Detect which cell encompasses the target text, then output its (X, Y) center coordinate. 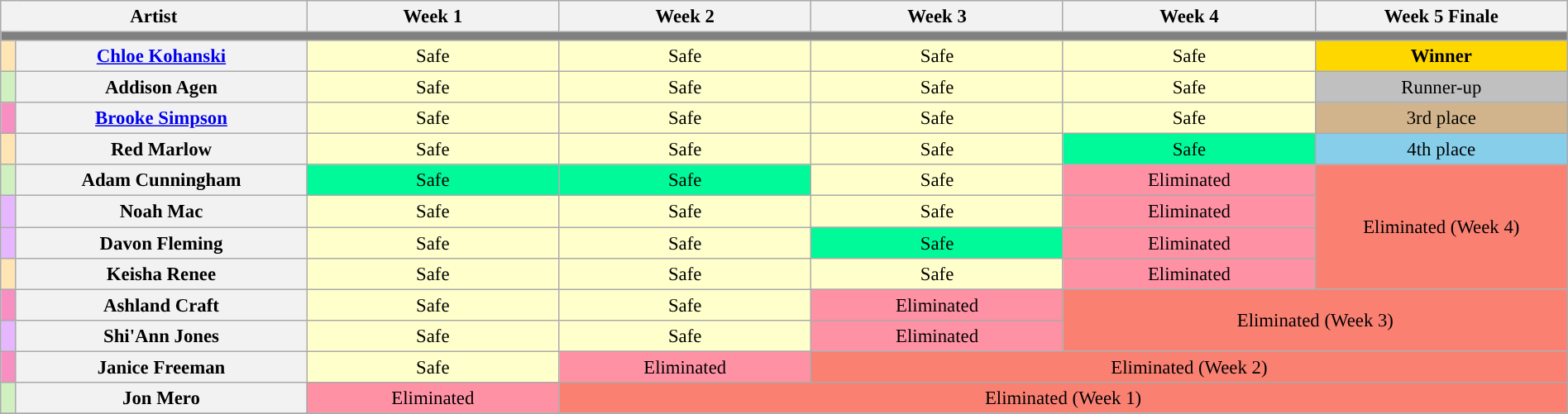
4th place (1441, 150)
Week 1 (433, 17)
Chloe Kohanski (161, 56)
Week 2 (685, 17)
Runner-up (1441, 88)
Jon Mero (161, 398)
Janice Freeman (161, 367)
Red Marlow (161, 150)
Week 3 (938, 17)
Artist (154, 17)
Winner (1441, 56)
Noah Mac (161, 212)
Addison Agen (161, 88)
Shi'Ann Jones (161, 335)
3rd place (1441, 118)
Brooke Simpson (161, 118)
Eliminated (Week 2) (1189, 367)
Eliminated (Week 4) (1441, 227)
Eliminated (Week 3) (1315, 321)
Eliminated (Week 1) (1064, 398)
Ashland Craft (161, 305)
Keisha Renee (161, 274)
Adam Cunningham (161, 181)
Week 5 Finale (1441, 17)
Week 4 (1189, 17)
Davon Fleming (161, 243)
